Pinpoint the cell where the given text exists, returning its [X, Y] midpoint coordinate. 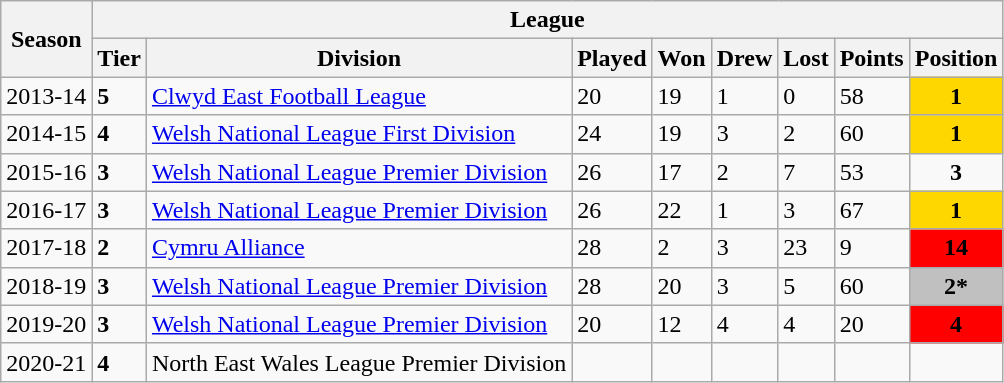
9 [872, 248]
North East Wales League Premier Division [358, 362]
67 [872, 210]
12 [682, 324]
2018-19 [46, 286]
2020-21 [46, 362]
2013-14 [46, 96]
22 [682, 210]
Points [872, 58]
Lost [806, 58]
Division [358, 58]
7 [806, 172]
Cymru Alliance [358, 248]
Played [612, 58]
2016-17 [46, 210]
14 [956, 248]
24 [612, 134]
Clwyd East Football League [358, 96]
League [548, 20]
2014-15 [46, 134]
Drew [744, 58]
58 [872, 96]
Tier [120, 58]
2017-18 [46, 248]
2019-20 [46, 324]
Won [682, 58]
0 [806, 96]
Season [46, 39]
53 [872, 172]
2* [956, 286]
Position [956, 58]
Welsh National League First Division [358, 134]
17 [682, 172]
23 [806, 248]
2015-16 [46, 172]
